Output the [X, Y] coordinate of the center of the cell containing the given text.  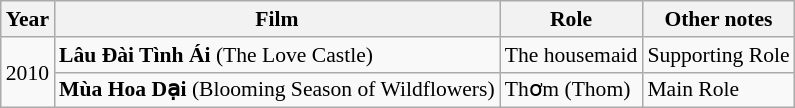
Thơm (Thom) [572, 90]
The housemaid [572, 55]
Mùa Hoa Dại (Blooming Season of Wildflowers) [277, 90]
Lâu Đài Tình Ái (The Love Castle) [277, 55]
Supporting Role [718, 55]
Role [572, 19]
2010 [28, 72]
Year [28, 19]
Main Role [718, 90]
Other notes [718, 19]
Film [277, 19]
